Locate the cell with the specified text and output its [x, y] center coordinate. 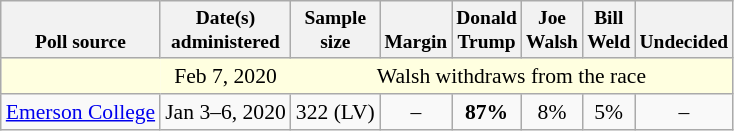
Samplesize [336, 30]
Feb 7, 2020 [226, 76]
8% [552, 112]
Emerson College [80, 112]
Margin [416, 30]
Poll source [80, 30]
Date(s)administered [226, 30]
JoeWalsh [552, 30]
DonaldTrump [487, 30]
Walsh withdraws from the race [512, 76]
BillWeld [609, 30]
322 (LV) [336, 112]
5% [609, 112]
Undecided [684, 30]
87% [487, 112]
Jan 3–6, 2020 [226, 112]
